Capture the cell that displays the provided text and extract its (X, Y) central coordinate. 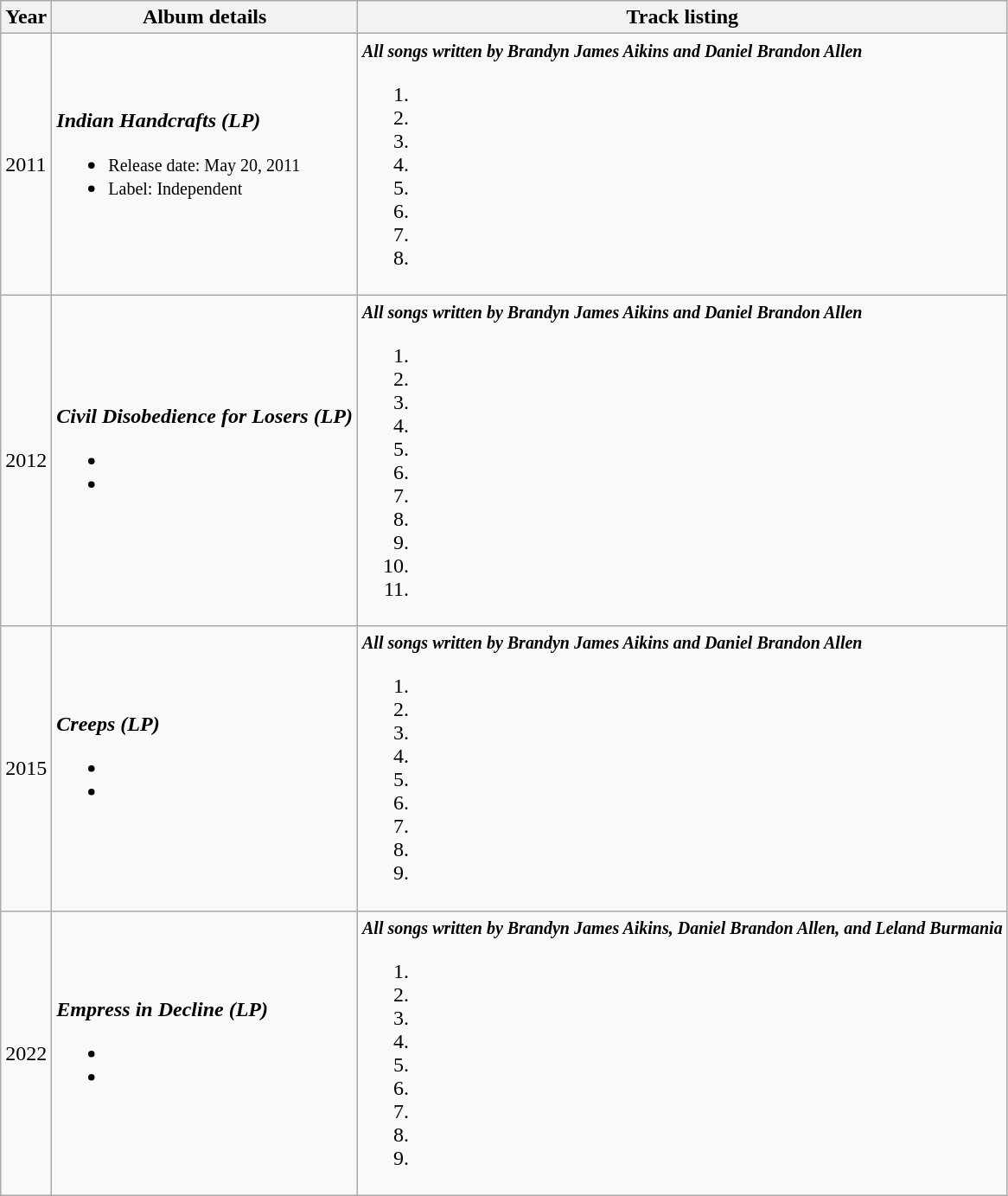
2015 (26, 768)
2011 (26, 164)
Indian Handcrafts (LP)Release date: May 20, 2011Label: Independent (205, 164)
Year (26, 17)
Track listing (682, 17)
Creeps (LP) (205, 768)
2022 (26, 1053)
2012 (26, 460)
Album details (205, 17)
Empress in Decline (LP) (205, 1053)
All songs written by Brandyn James Aikins, Daniel Brandon Allen, and Leland Burmania (682, 1053)
Civil Disobedience for Losers (LP) (205, 460)
